Search for the cell housing the specified text and yield its (X, Y) center coordinate. 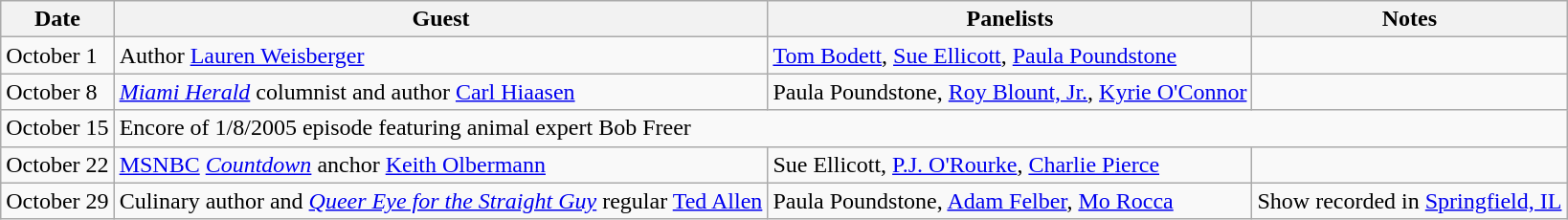
October 22 (57, 165)
Author Lauren Weisberger (440, 55)
Tom Bodett, Sue Ellicott, Paula Poundstone (1010, 55)
Panelists (1010, 19)
Sue Ellicott, P.J. O'Rourke, Charlie Pierce (1010, 165)
Date (57, 19)
Miami Herald columnist and author Carl Hiaasen (440, 92)
Paula Poundstone, Adam Felber, Mo Rocca (1010, 201)
MSNBC Countdown anchor Keith Olbermann (440, 165)
October 1 (57, 55)
Notes (1409, 19)
October 8 (57, 92)
October 29 (57, 201)
Encore of 1/8/2005 episode featuring animal expert Bob Freer (840, 128)
October 15 (57, 128)
Show recorded in Springfield, IL (1409, 201)
Paula Poundstone, Roy Blount, Jr., Kyrie O'Connor (1010, 92)
Guest (440, 19)
Culinary author and Queer Eye for the Straight Guy regular Ted Allen (440, 201)
